Provide the [x, y] coordinate of the cell's center where the given text is located.  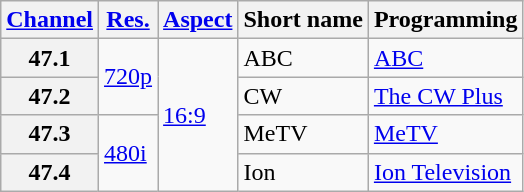
47.3 [50, 134]
Ion [303, 172]
The CW Plus [446, 96]
Aspect [198, 20]
47.4 [50, 172]
480i [128, 153]
720p [128, 77]
Channel [50, 20]
47.1 [50, 58]
CW [303, 96]
Short name [303, 20]
16:9 [198, 115]
47.2 [50, 96]
Programming [446, 20]
Res. [128, 20]
Ion Television [446, 172]
